For the text-containing cell, return its midpoint in (x, y) coordinate format. 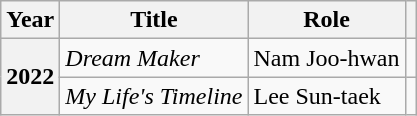
Lee Sun-taek (326, 96)
Dream Maker (154, 58)
Nam Joo-hwan (326, 58)
My Life's Timeline (154, 96)
Role (326, 20)
Title (154, 20)
Year (30, 20)
2022 (30, 77)
